For the text-containing cell, return its midpoint in (x, y) coordinate format. 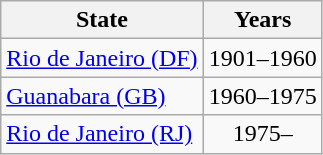
State (102, 20)
1960–1975 (262, 96)
Rio de Janeiro (DF) (102, 58)
1975– (262, 134)
1901–1960 (262, 58)
Years (262, 20)
Rio de Janeiro (RJ) (102, 134)
Guanabara (GB) (102, 96)
